Identify which cell holds the provided text, then report its [x, y] central coordinate. 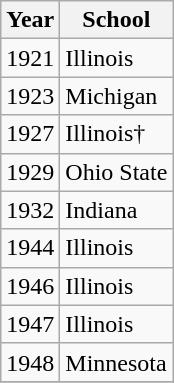
Ohio State [116, 172]
Minnesota [116, 362]
1921 [30, 58]
1947 [30, 324]
1944 [30, 248]
School [116, 20]
Indiana [116, 210]
Michigan [116, 96]
1923 [30, 96]
Year [30, 20]
1946 [30, 286]
Illinois† [116, 134]
1932 [30, 210]
1948 [30, 362]
1929 [30, 172]
1927 [30, 134]
